Scan for the cell matching the given text and deliver its (x, y) coordinate at center. 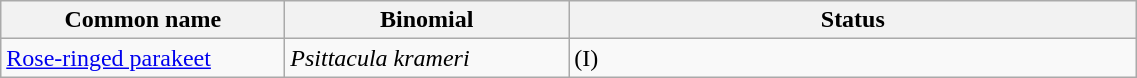
Status (853, 20)
Binomial (427, 20)
Rose-ringed parakeet (143, 58)
(I) (853, 58)
Common name (143, 20)
Psittacula krameri (427, 58)
